Capture the cell that displays the provided text and extract its [X, Y] central coordinate. 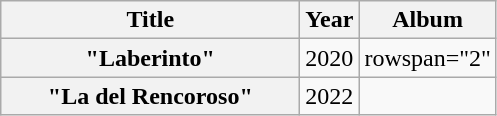
2020 [330, 58]
Year [330, 20]
Album [428, 20]
"Laberinto" [150, 58]
Title [150, 20]
2022 [330, 96]
"La del Rencoroso" [150, 96]
rowspan="2" [428, 58]
